Locate the cell with the specified text and output its (x, y) center coordinate. 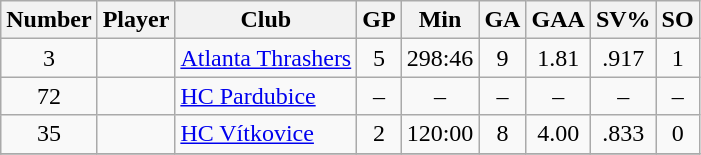
Number (49, 20)
35 (49, 134)
HC Pardubice (266, 96)
.833 (623, 134)
Min (440, 20)
8 (502, 134)
4.00 (558, 134)
0 (678, 134)
Atlanta Thrashers (266, 58)
GA (502, 20)
5 (379, 58)
Club (266, 20)
9 (502, 58)
HC Vítkovice (266, 134)
SV% (623, 20)
.917 (623, 58)
298:46 (440, 58)
72 (49, 96)
1 (678, 58)
SO (678, 20)
GAA (558, 20)
120:00 (440, 134)
Player (136, 20)
3 (49, 58)
2 (379, 134)
GP (379, 20)
1.81 (558, 58)
